Locate the cell with the specified text and output its [X, Y] center coordinate. 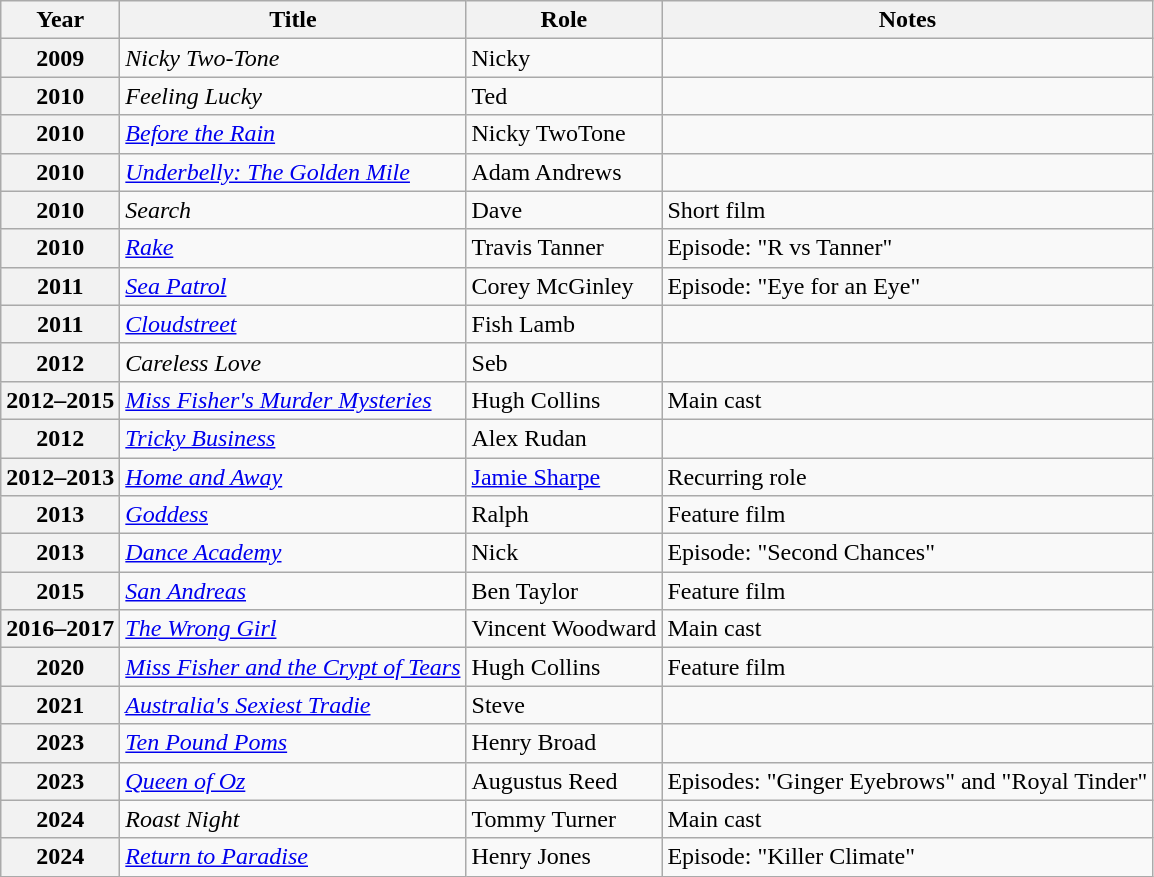
San Andreas [293, 591]
Steve [564, 705]
Roast Night [293, 819]
Sea Patrol [293, 286]
Ted [564, 96]
Jamie Sharpe [564, 477]
The Wrong Girl [293, 629]
Henry Broad [564, 743]
Vincent Woodward [564, 629]
Nicky [564, 58]
Recurring role [908, 477]
Dance Academy [293, 553]
Feeling Lucky [293, 96]
2012–2013 [60, 477]
Title [293, 20]
Ben Taylor [564, 591]
Travis Tanner [564, 248]
Before the Rain [293, 134]
Ten Pound Poms [293, 743]
Year [60, 20]
Short film [908, 210]
Episode: "Killer Climate" [908, 857]
2021 [60, 705]
Careless Love [293, 362]
Corey McGinley [564, 286]
2016–2017 [60, 629]
Henry Jones [564, 857]
Adam Andrews [564, 172]
Nicky Two-Tone [293, 58]
Episode: "Eye for an Eye" [908, 286]
Nicky TwoTone [564, 134]
2020 [60, 667]
Rake [293, 248]
Dave [564, 210]
Miss Fisher and the Crypt of Tears [293, 667]
Alex Rudan [564, 438]
Nick [564, 553]
Home and Away [293, 477]
Episode: "R vs Tanner" [908, 248]
Episode: "Second Chances" [908, 553]
Return to Paradise [293, 857]
2015 [60, 591]
Seb [564, 362]
Underbelly: The Golden Mile [293, 172]
2012–2015 [60, 400]
Queen of Oz [293, 781]
Search [293, 210]
Tommy Turner [564, 819]
Augustus Reed [564, 781]
Role [564, 20]
Notes [908, 20]
Australia's Sexiest Tradie [293, 705]
Tricky Business [293, 438]
2009 [60, 58]
Miss Fisher's Murder Mysteries [293, 400]
Cloudstreet [293, 324]
Goddess [293, 515]
Fish Lamb [564, 324]
Episodes: "Ginger Eyebrows" and "Royal Tinder" [908, 781]
Ralph [564, 515]
